Provide the [X, Y] coordinate of the cell's center where the given text is located.  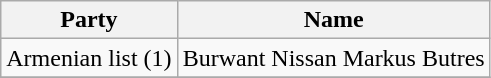
Armenian list (1) [89, 58]
Name [334, 20]
Burwant Nissan Markus Butres [334, 58]
Party [89, 20]
